Locate the cell with the specified text and output its [x, y] center coordinate. 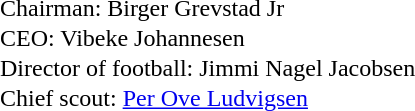
CEO: Vibeke Johannesen [208, 38]
Director of football: Jimmi Nagel Jacobsen [208, 68]
